Search for the cell housing the specified text and yield its (x, y) center coordinate. 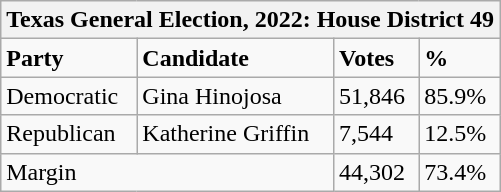
Margin (168, 172)
85.9% (460, 96)
Gina Hinojosa (236, 96)
7,544 (376, 134)
73.4% (460, 172)
Votes (376, 58)
Party (69, 58)
Republican (69, 134)
Katherine Griffin (236, 134)
12.5% (460, 134)
Candidate (236, 58)
Texas General Election, 2022: House District 49 (250, 20)
Democratic (69, 96)
51,846 (376, 96)
44,302 (376, 172)
% (460, 58)
